Extract the (x, y) coordinate from the center of the cell holding the provided text.  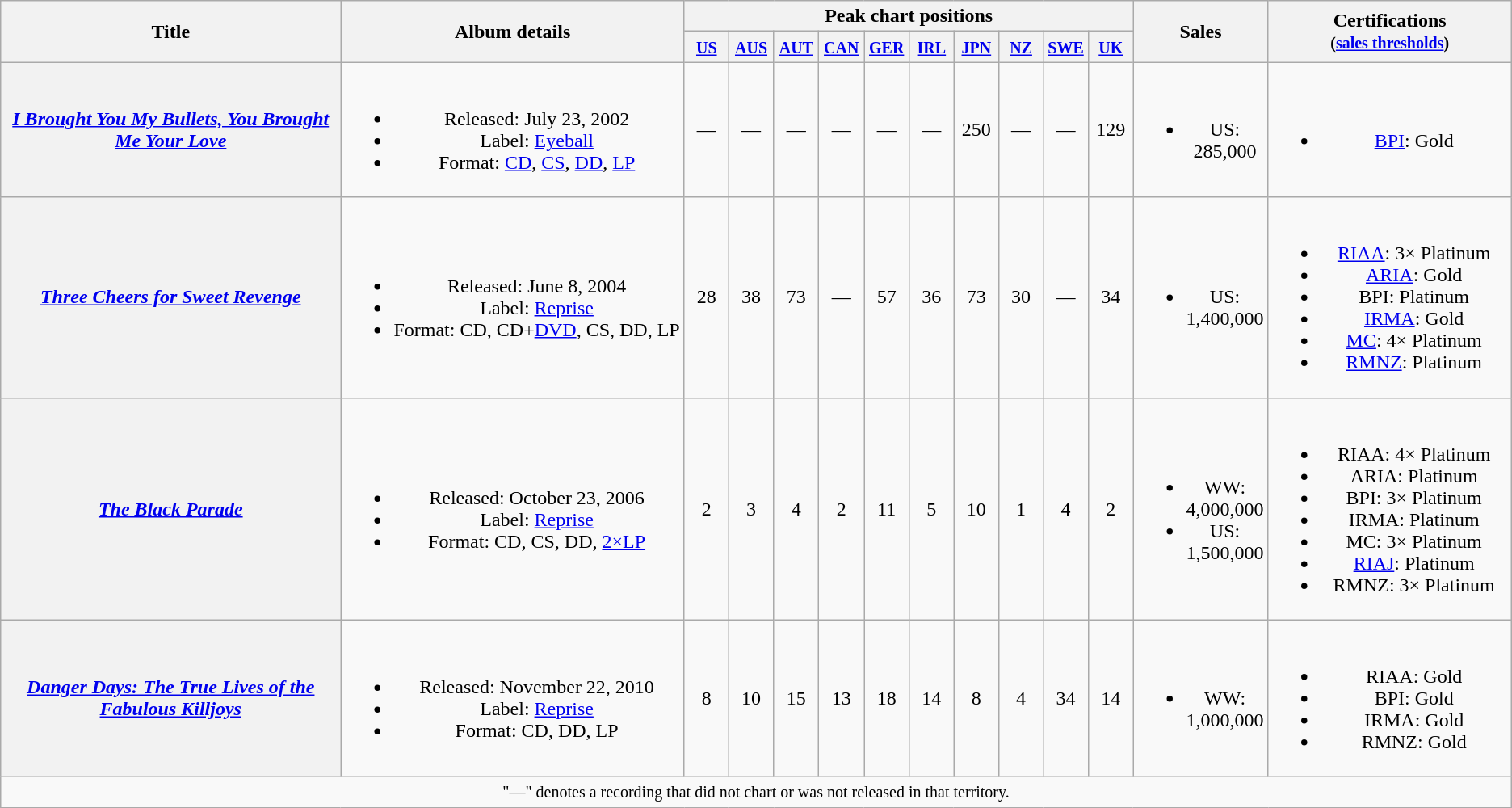
BPI: Gold (1389, 129)
RIAA: 4× PlatinumARIA: PlatinumBPI: 3× PlatinumIRMA: PlatinumMC: 3× PlatinumRIAJ: PlatinumRMNZ: 3× Platinum (1389, 509)
1 (1021, 509)
Title (171, 32)
Peak chart positions (909, 16)
Released: June 8, 2004Label: RepriseFormat: CD, CD+DVD, CS, DD, LP (513, 297)
3 (751, 509)
AUS (751, 47)
57 (887, 297)
13 (842, 698)
15 (796, 698)
5 (932, 509)
28 (706, 297)
Released: July 23, 2002Label: EyeballFormat: CD, CS, DD, LP (513, 129)
RIAA: GoldBPI: GoldIRMA: GoldRMNZ: Gold (1389, 698)
11 (887, 509)
129 (1111, 129)
NZ (1021, 47)
SWE (1066, 47)
Danger Days: The True Lives of the Fabulous Killjoys (171, 698)
Released: October 23, 2006Label: RepriseFormat: CD, CS, DD, 2×LP (513, 509)
I Brought You My Bullets, You Brought Me Your Love (171, 129)
Three Cheers for Sweet Revenge (171, 297)
18 (887, 698)
Certifications(sales thresholds) (1389, 32)
CAN (842, 47)
"—" denotes a recording that did not chart or was not released in that territory. (756, 792)
AUT (796, 47)
US: 285,000 (1200, 129)
Album details (513, 32)
38 (751, 297)
WW: 4,000,000US: 1,500,000 (1200, 509)
RIAA: 3× PlatinumARIA: GoldBPI: PlatinumIRMA: GoldMC: 4× PlatinumRMNZ: Platinum (1389, 297)
30 (1021, 297)
WW: 1,000,000 (1200, 698)
IRL (932, 47)
The Black Parade (171, 509)
36 (932, 297)
US: 1,400,000 (1200, 297)
UK (1111, 47)
Released: November 22, 2010Label: RepriseFormat: CD, DD, LP (513, 698)
US (706, 47)
250 (976, 129)
JPN (976, 47)
GER (887, 47)
Sales (1200, 32)
